Return the (X, Y) coordinate for the center point of the cell that contains the specified text.  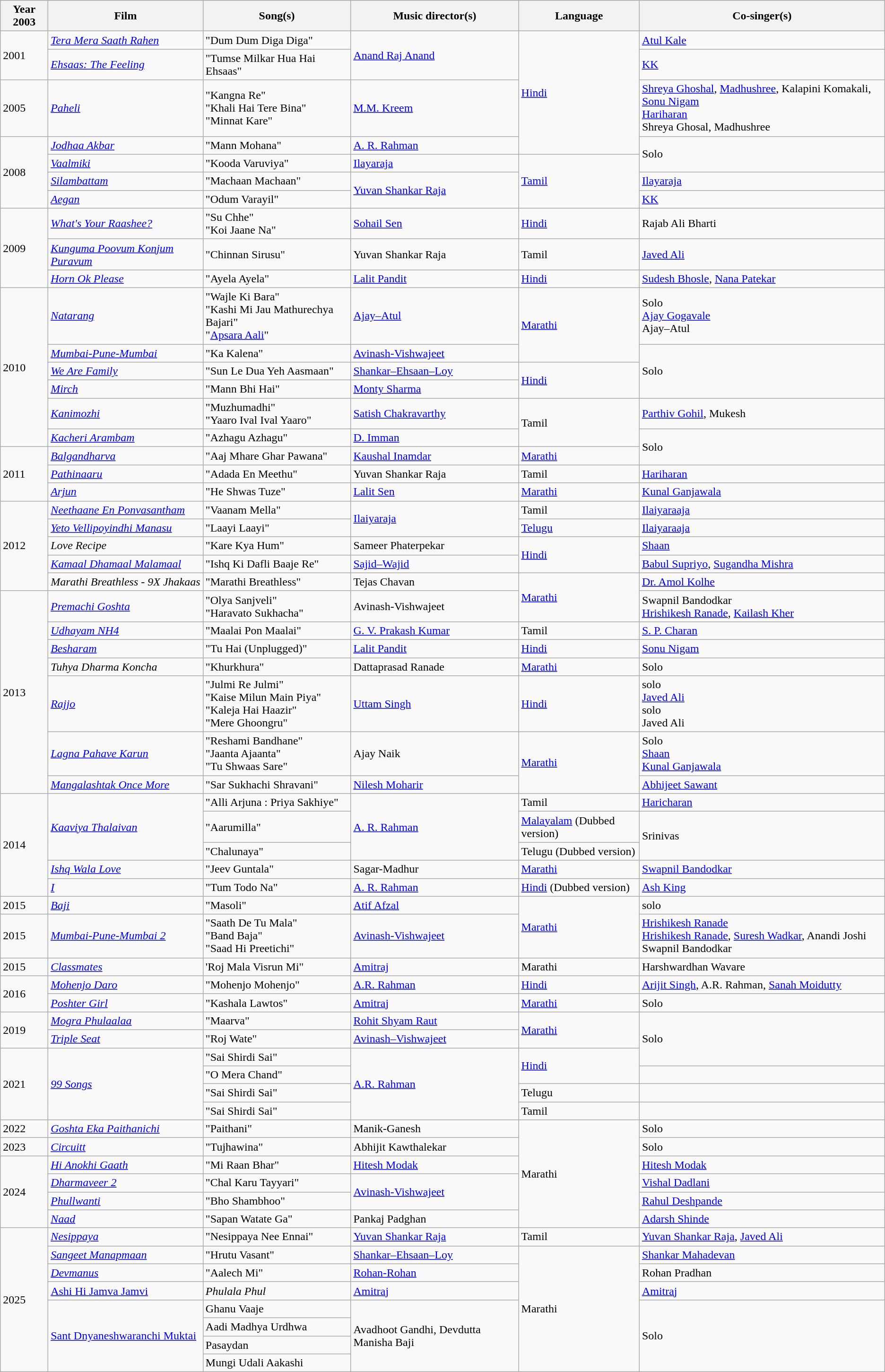
Ajay–Atul (435, 316)
"Ayela Ayela" (277, 279)
Mogra Phulaalaa (126, 1021)
solo (762, 905)
Satish Chakravarthy (435, 413)
"Sar Sukhachi Shravani" (277, 785)
Arjun (126, 492)
Dr. Amol Kolhe (762, 582)
Year 2003 (25, 16)
Triple Seat (126, 1039)
Sangeet Manapmaan (126, 1255)
Natarang (126, 316)
Aadi Madhya Urdhwa (277, 1327)
Ashi Hi Jamva Jamvi (126, 1291)
Srinivas (762, 836)
"Tum Todo Na" (277, 887)
Hindi (Dubbed version) (579, 887)
"Su Chhe" "Koi Jaane Na" (277, 223)
2010 (25, 367)
"Khurkhura" (277, 666)
Shreya Ghoshal, Madhushree, Kalapini Komakali, Sonu Nigam Hariharan Shreya Ghosal, Madhushree (762, 108)
"Kooda Varuviya" (277, 163)
Shankar Mahadevan (762, 1255)
"Sun Le Dua Yeh Aasmaan" (277, 371)
2005 (25, 108)
2022 (25, 1129)
Phulala Phul (277, 1291)
"Masoli" (277, 905)
D. Imman (435, 438)
Abhijeet Sawant (762, 785)
Arijit Singh, A.R. Rahman, Sanah Moidutty (762, 985)
"Jeev Guntala" (277, 869)
"Dum Dum Diga Diga" (277, 40)
2016 (25, 994)
Neethaane En Ponvasantham (126, 510)
"Mann Bhi Hai" (277, 389)
I (126, 887)
Naad (126, 1219)
2013 (25, 692)
Classmates (126, 967)
Devmanus (126, 1273)
Haricharan (762, 803)
Sameer Phaterpekar (435, 546)
Anand Raj Anand (435, 56)
"Hrutu Vasant" (277, 1255)
Mirch (126, 389)
2011 (25, 474)
Monty Sharma (435, 389)
Rohan Pradhan (762, 1273)
Co-singer(s) (762, 16)
"He Shwas Tuze" (277, 492)
Sonu Nigam (762, 648)
Aegan (126, 199)
Sant Dnyaneshwaranchi Muktai (126, 1336)
"O Mera Chand" (277, 1075)
Hi Anokhi Gaath (126, 1165)
"Aarumilla" (277, 827)
Rajjo (126, 704)
Rohit Shyam Raut (435, 1021)
"Tu Hai (Unplugged)" (277, 648)
Tejas Chavan (435, 582)
"Kare Kya Hum" (277, 546)
Uttam Singh (435, 704)
Ash King (762, 887)
"Muzhumadhi" "Yaaro Ival Ival Yaaro" (277, 413)
"Ka Kalena" (277, 353)
2009 (25, 248)
Phullwanti (126, 1201)
"Wajle Ki Bara" "Kashi Mi Jau Mathurechya Bajari" "Apsara Aali" (277, 316)
Sohail Sen (435, 223)
Silambattam (126, 181)
Marathi Breathless - 9X Jhakaas (126, 582)
Avadhoot Gandhi, Devdutta Manisha Baji (435, 1336)
Mohenjo Daro (126, 985)
Dattaprasad Ranade (435, 666)
Tuhya Dharma Koncha (126, 666)
Atul Kale (762, 40)
Tera Mera Saath Rahen (126, 40)
Kacheri Arambam (126, 438)
2021 (25, 1084)
Ishq Wala Love (126, 869)
2012 (25, 546)
Kamaal Dhamaal Malamaal (126, 564)
"Reshami Bandhane""Jaanta Ajaanta""Tu Shwaas Sare" (277, 754)
We Are Family (126, 371)
"Julmi Re Julmi""Kaise Milun Main Piya" "Kaleja Hai Haazir""Mere Ghoongru" (277, 704)
"Tumse Milkar Hua Hai Ehsaas" (277, 64)
What's Your Raashee? (126, 223)
2019 (25, 1030)
Mumbai-Pune-Mumbai (126, 353)
"Azhagu Azhagu" (277, 438)
"Saath De Tu Mala" "Band Baja" "Saad Hi Preetichi" (277, 936)
"Mohenjo Mohenjo" (277, 985)
Jodhaa Akbar (126, 145)
"Tujhawina" (277, 1147)
"Laayi Laayi" (277, 528)
Ehsaas: The Feeling (126, 64)
Pankaj Padghan (435, 1219)
Udhayam NH4 (126, 630)
"Alli Arjuna : Priya Sakhiye" (277, 803)
Pasaydan (277, 1345)
"Machaan Machaan" (277, 181)
2008 (25, 172)
Horn Ok Please (126, 279)
Avinash–Vishwajeet (435, 1039)
Adarsh Shinde (762, 1219)
"Adada En Meethu" (277, 474)
M.M. Kreem (435, 108)
Yeto Vellipoyindhi Manasu (126, 528)
"Ishq Ki Dafli Baaje Re" (277, 564)
Kaushal Inamdar (435, 456)
Rohan-Rohan (435, 1273)
"Maarva" (277, 1021)
Mangalashtak Once More (126, 785)
Abhijit Kawthalekar (435, 1147)
Vishal Dadlani (762, 1183)
"Mi Raan Bhar" (277, 1165)
Vaalmiki (126, 163)
Ghanu Vaaje (277, 1309)
Goshta Eka Paithanichi (126, 1129)
99 Songs (126, 1084)
Manik-Ganesh (435, 1129)
"Roj Wate" (277, 1039)
Besharam (126, 648)
Sagar-Madhur (435, 869)
Kanimozhi (126, 413)
Ajay Naik (435, 754)
Babul Supriyo, Sugandha Mishra (762, 564)
Kunguma Poovum Konjum Puravum (126, 254)
"Sapan Watate Ga" (277, 1219)
Nesippaya (126, 1237)
"Vaanam Mella" (277, 510)
'Roj Mala Visrun Mi" (277, 967)
Mungi Udali Aakashi (277, 1363)
Paheli (126, 108)
2023 (25, 1147)
"Bho Shambhoo" (277, 1201)
Sajid–Wajid (435, 564)
Language (579, 16)
Dharmaveer 2 (126, 1183)
Yuvan Shankar Raja, Javed Ali (762, 1237)
2025 (25, 1300)
Telugu (Dubbed version) (579, 851)
2001 (25, 56)
"Kangna Re" "Khali Hai Tere Bina" "Minnat Kare" (277, 108)
Sudesh Bhosle, Nana Patekar (762, 279)
"Maalai Pon Maalai" (277, 630)
"Aalech Mi" (277, 1273)
Hariharan (762, 474)
2024 (25, 1192)
Parthiv Gohil, Mukesh (762, 413)
Malayalam (Dubbed version) (579, 827)
Solo Shaan Kunal Ganjawala (762, 754)
Rahul Deshpande (762, 1201)
Premachi Goshta (126, 606)
Love Recipe (126, 546)
Poshter Girl (126, 1003)
"Mann Mohana" (277, 145)
Rajab Ali Bharti (762, 223)
Atif Afzal (435, 905)
"Olya Sanjveli" "Haravato Sukhacha" (277, 606)
SoloAjay Gogavale Ajay–Atul (762, 316)
Nilesh Moharir (435, 785)
"Chalunaya" (277, 851)
Ilaiyaraja (435, 519)
Swapnil Bandodkar (762, 869)
G. V. Prakash Kumar (435, 630)
"Chal Karu Tayyari" (277, 1183)
"Kashala Lawtos" (277, 1003)
Song(s) (277, 16)
"Marathi Breathless" (277, 582)
"Aaj Mhare Ghar Pawana" (277, 456)
Swapnil Bandodkar Hrishikesh Ranade, Kailash Kher (762, 606)
Lalit Sen (435, 492)
Film (126, 16)
"Nesippaya Nee Ennai" (277, 1237)
Lagna Pahave Karun (126, 754)
"Chinnan Sirusu" (277, 254)
Javed Ali (762, 254)
Balgandharva (126, 456)
solo Javed Ali solo Javed Ali (762, 704)
Mumbai-Pune-Mumbai 2 (126, 936)
Shaan (762, 546)
Kunal Ganjawala (762, 492)
"Paithani" (277, 1129)
S. P. Charan (762, 630)
2014 (25, 845)
Harshwardhan Wavare (762, 967)
Circuitt (126, 1147)
Music director(s) (435, 16)
Kaaviya Thalaivan (126, 827)
Hrishikesh Ranade Hrishikesh Ranade, Suresh Wadkar, Anandi Joshi Swapnil Bandodkar (762, 936)
Baji (126, 905)
Pathinaaru (126, 474)
"Odum Varayil" (277, 199)
